Return the [X, Y] coordinate for the center point of the cell that contains the specified text.  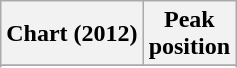
Peakposition [189, 34]
Chart (2012) [72, 34]
